From the cell containing the given text, extract its center point as [x, y] coordinate. 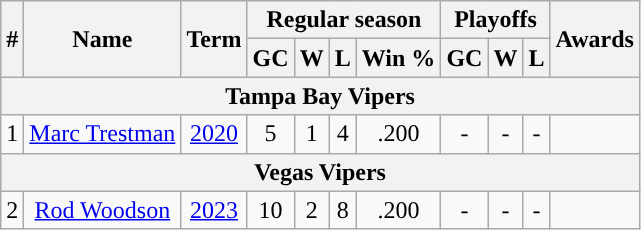
Tampa Bay Vipers [320, 96]
Playoffs [496, 20]
Win % [398, 58]
10 [270, 210]
Marc Trestman [102, 134]
2020 [214, 134]
4 [342, 134]
# [12, 39]
Rod Woodson [102, 210]
5 [270, 134]
8 [342, 210]
Vegas Vipers [320, 172]
Term [214, 39]
Name [102, 39]
Regular season [344, 20]
Awards [594, 39]
2023 [214, 210]
